Output the (x, y) coordinate of the center of the cell containing the given text.  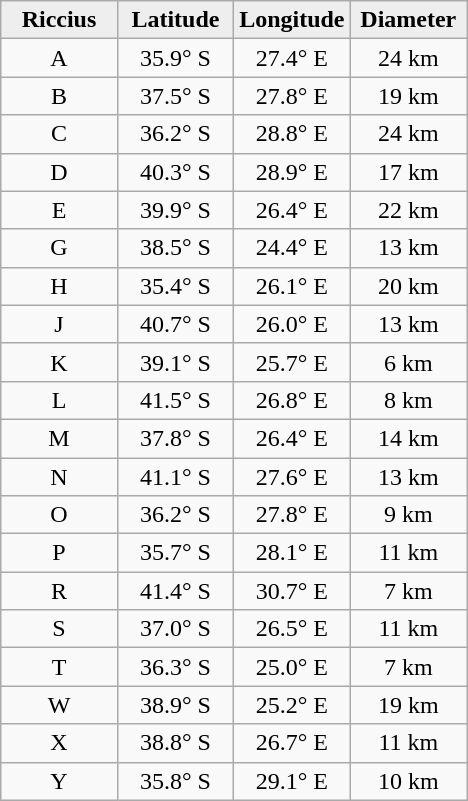
41.5° S (175, 400)
J (59, 324)
X (59, 743)
22 km (408, 210)
A (59, 58)
35.9° S (175, 58)
28.1° E (292, 553)
40.3° S (175, 172)
Latitude (175, 20)
25.2° E (292, 705)
26.5° E (292, 629)
24.4° E (292, 248)
Diameter (408, 20)
Longitude (292, 20)
38.8° S (175, 743)
27.4° E (292, 58)
L (59, 400)
30.7° E (292, 591)
8 km (408, 400)
T (59, 667)
R (59, 591)
37.5° S (175, 96)
39.1° S (175, 362)
27.6° E (292, 477)
28.9° E (292, 172)
G (59, 248)
M (59, 438)
17 km (408, 172)
Y (59, 781)
37.8° S (175, 438)
36.3° S (175, 667)
C (59, 134)
20 km (408, 286)
N (59, 477)
26.1° E (292, 286)
26.7° E (292, 743)
6 km (408, 362)
37.0° S (175, 629)
26.8° E (292, 400)
41.4° S (175, 591)
9 km (408, 515)
B (59, 96)
28.8° E (292, 134)
38.9° S (175, 705)
P (59, 553)
29.1° E (292, 781)
35.4° S (175, 286)
10 km (408, 781)
W (59, 705)
40.7° S (175, 324)
41.1° S (175, 477)
35.7° S (175, 553)
14 km (408, 438)
E (59, 210)
26.0° E (292, 324)
25.7° E (292, 362)
38.5° S (175, 248)
35.8° S (175, 781)
Riccius (59, 20)
D (59, 172)
K (59, 362)
H (59, 286)
39.9° S (175, 210)
O (59, 515)
25.0° E (292, 667)
S (59, 629)
